Output the [X, Y] coordinate of the center of the cell containing the given text.  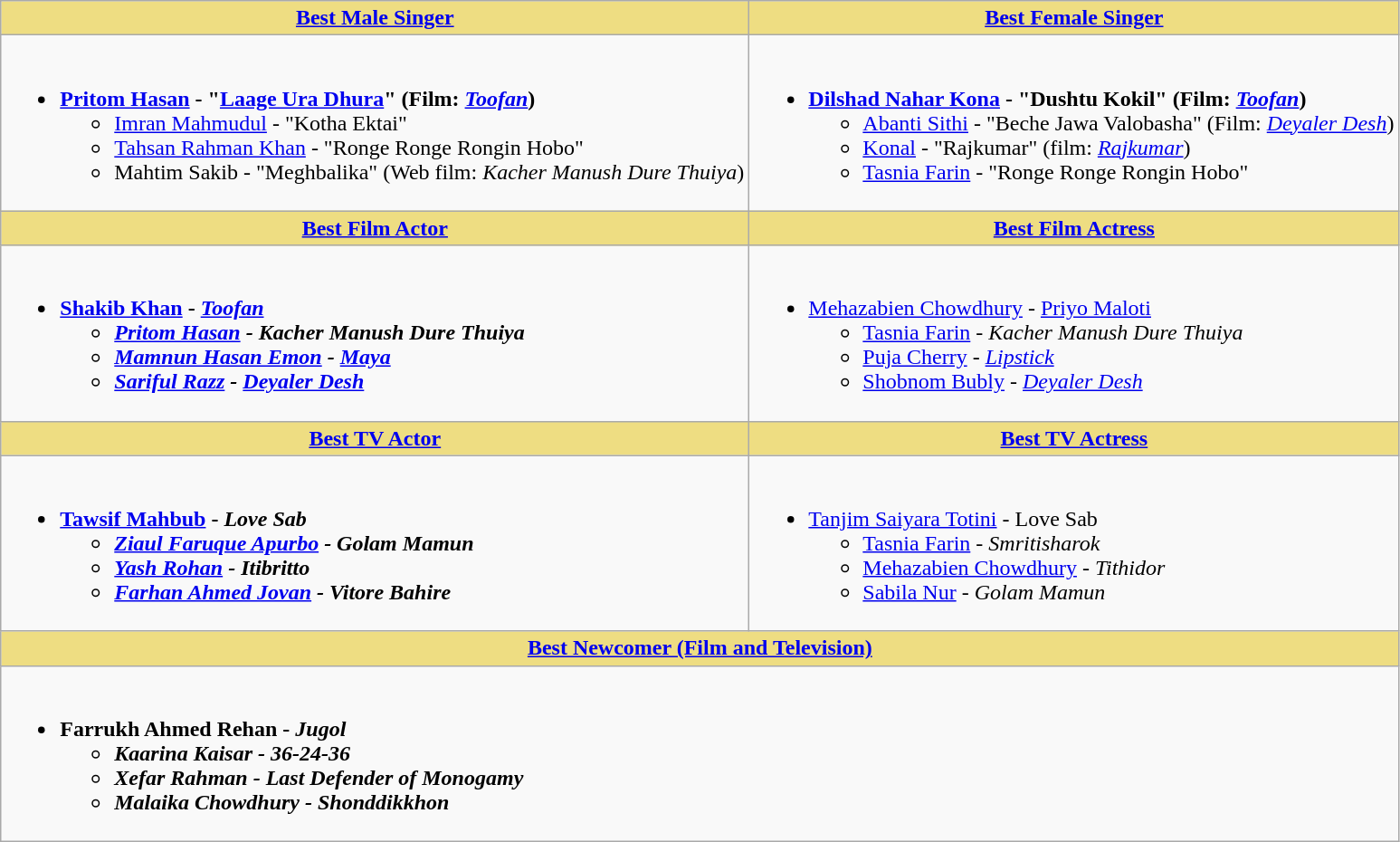
Best Female Singer [1074, 18]
Best Film Actor [375, 228]
Tanjim Saiyara Totini - Love SabTasnia Farin - SmritisharokMehazabien Chowdhury - TithidorSabila Nur - Golam Mamun [1074, 543]
Farrukh Ahmed Rehan - JugolKaarina Kaisar - 36-24-36Xefar Rahman - Last Defender of MonogamyMalaika Chowdhury - Shonddikkhon [700, 753]
Mehazabien Chowdhury - Priyo MalotiTasnia Farin - Kacher Manush Dure ThuiyaPuja Cherry - LipstickShobnom Bubly - Deyaler Desh [1074, 333]
Best Male Singer [375, 18]
Best Film Actress [1074, 228]
Best TV Actor [375, 438]
Shakib Khan - ToofanPritom Hasan - Kacher Manush Dure ThuiyaMamnun Hasan Emon - MayaSariful Razz - Deyaler Desh [375, 333]
Tawsif Mahbub - Love SabZiaul Faruque Apurbo - Golam MamunYash Rohan - ItibrittoFarhan Ahmed Jovan - Vitore Bahire [375, 543]
Best Newcomer (Film and Television) [700, 648]
Best TV Actress [1074, 438]
